Find where the given text appears and provide that cell's center as (X, Y) coordinate. 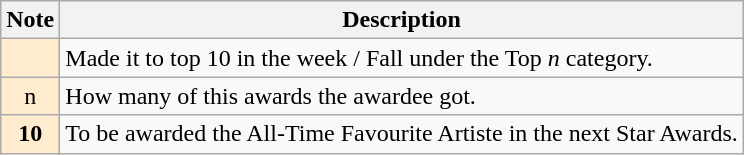
How many of this awards the awardee got. (402, 96)
Description (402, 20)
10 (30, 134)
Made it to top 10 in the week / Fall under the Top n category. (402, 58)
To be awarded the All-Time Favourite Artiste in the next Star Awards. (402, 134)
Note (30, 20)
n (30, 96)
